From the cell containing the given text, extract its center point as [x, y] coordinate. 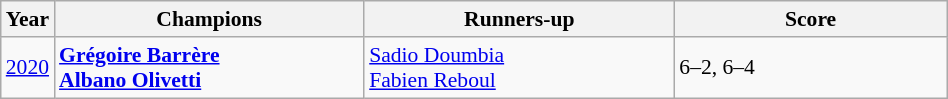
Grégoire Barrère Albano Olivetti [209, 68]
Year [28, 19]
Champions [209, 19]
Score [810, 19]
Runners-up [519, 19]
2020 [28, 68]
6–2, 6–4 [810, 68]
Sadio Doumbia Fabien Reboul [519, 68]
